Determine the (x, y) coordinate at the center of the cell enclosing the given text.  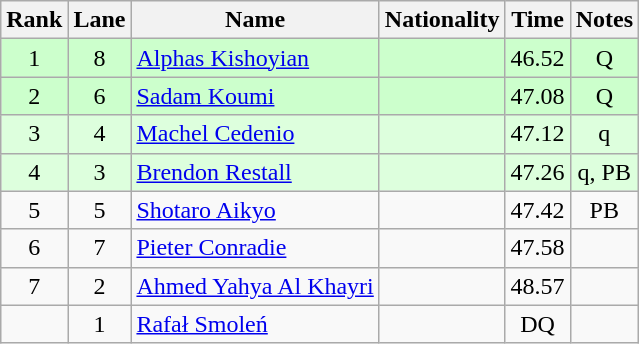
Rank (34, 20)
DQ (538, 324)
Sadam Koumi (255, 96)
Pieter Conradie (255, 248)
8 (100, 58)
46.52 (538, 58)
Brendon Restall (255, 172)
PB (604, 210)
Name (255, 20)
q, PB (604, 172)
Lane (100, 20)
Ahmed Yahya Al Khayri (255, 286)
Time (538, 20)
Alphas Kishoyian (255, 58)
47.42 (538, 210)
Rafał Smoleń (255, 324)
47.12 (538, 134)
47.08 (538, 96)
47.26 (538, 172)
47.58 (538, 248)
48.57 (538, 286)
Shotaro Aikyo (255, 210)
Nationality (442, 20)
Notes (604, 20)
q (604, 134)
Machel Cedenio (255, 134)
